Extract the (X, Y) coordinate from the center of the cell holding the provided text.  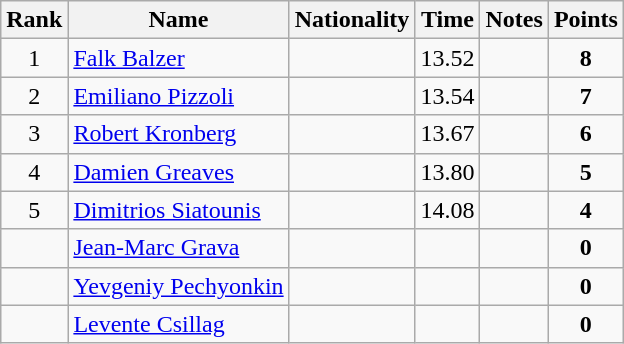
Jean-Marc Grava (178, 248)
3 (34, 134)
Points (586, 20)
Levente Csillag (178, 324)
13.52 (448, 58)
Yevgeniy Pechyonkin (178, 286)
13.67 (448, 134)
Notes (514, 20)
Time (448, 20)
Robert Kronberg (178, 134)
7 (586, 96)
Nationality (352, 20)
Rank (34, 20)
14.08 (448, 210)
13.54 (448, 96)
2 (34, 96)
13.80 (448, 172)
Dimitrios Siatounis (178, 210)
6 (586, 134)
Damien Greaves (178, 172)
1 (34, 58)
Falk Balzer (178, 58)
8 (586, 58)
Emiliano Pizzoli (178, 96)
Name (178, 20)
